Pinpoint the cell where the given text exists, returning its (x, y) midpoint coordinate. 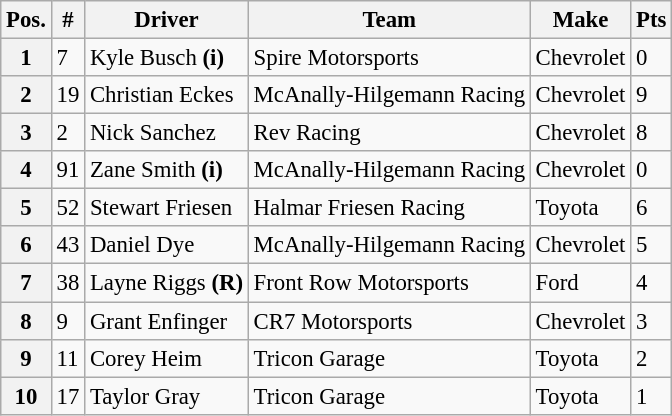
Make (580, 20)
52 (68, 208)
# (68, 20)
Stewart Friesen (167, 208)
Taylor Gray (167, 396)
CR7 Motorsports (389, 321)
Layne Riggs (R) (167, 283)
Driver (167, 20)
19 (68, 95)
10 (26, 396)
Corey Heim (167, 358)
17 (68, 396)
Team (389, 20)
Daniel Dye (167, 245)
Rev Racing (389, 133)
Grant Enfinger (167, 321)
Front Row Motorsports (389, 283)
Pts (652, 20)
Halmar Friesen Racing (389, 208)
11 (68, 358)
Ford (580, 283)
Nick Sanchez (167, 133)
Christian Eckes (167, 95)
Zane Smith (i) (167, 170)
Spire Motorsports (389, 58)
Pos. (26, 20)
Kyle Busch (i) (167, 58)
91 (68, 170)
38 (68, 283)
43 (68, 245)
